Return the [X, Y] coordinate for the center point of the cell that contains the specified text.  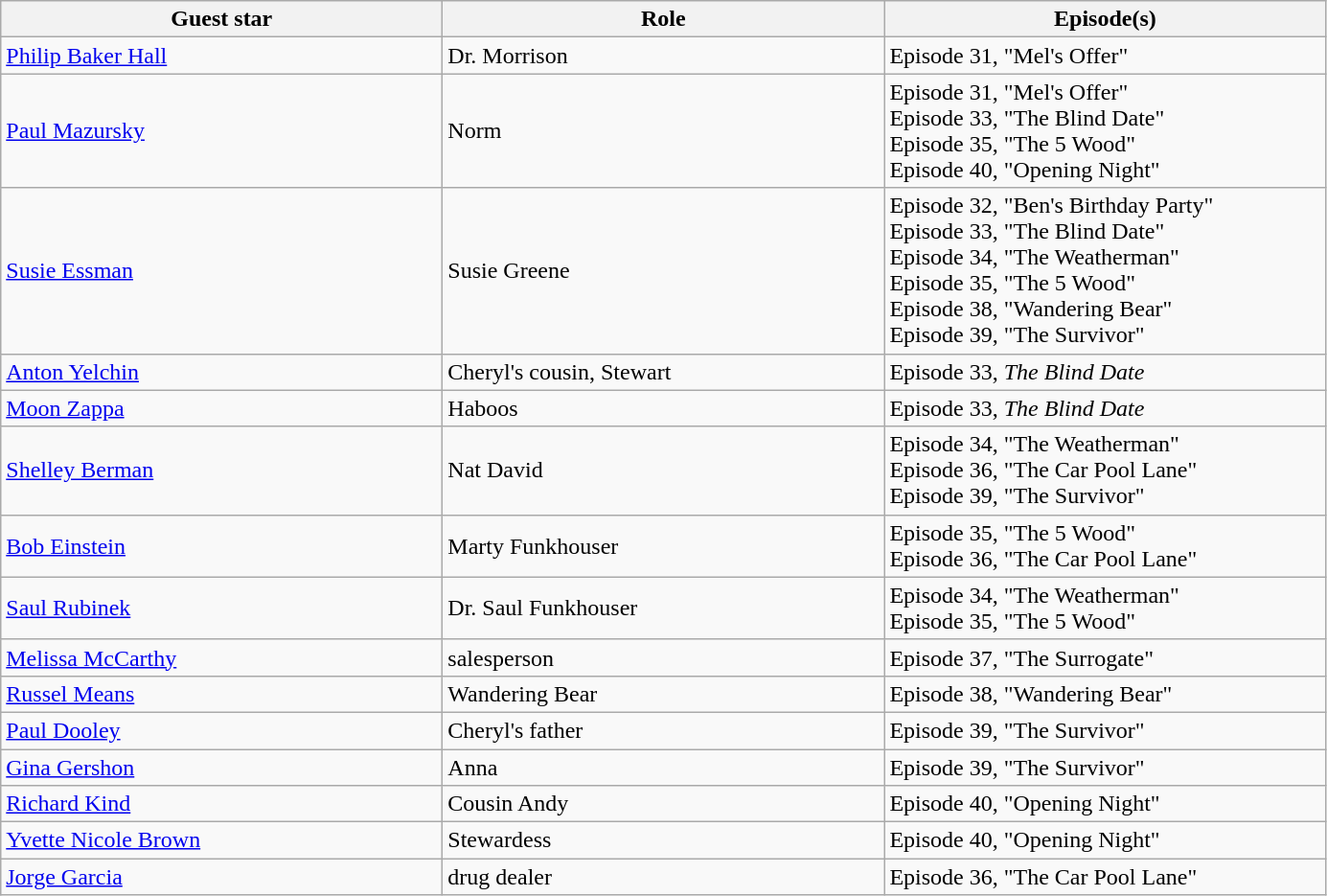
Dr. Morrison [663, 56]
Shelley Berman [222, 471]
Gina Gershon [222, 768]
Melissa McCarthy [222, 657]
Haboos [663, 408]
Moon Zappa [222, 408]
Yvette Nicole Brown [222, 840]
Anton Yelchin [222, 372]
Episode 36, "The Car Pool Lane" [1106, 877]
Episode 34, "The Weatherman"Episode 35, "The 5 Wood" [1106, 608]
Episode 38, "Wandering Bear" [1106, 694]
Episode 35, "The 5 Wood"Episode 36, "The Car Pool Lane" [1106, 546]
Paul Mazursky [222, 130]
Bob Einstein [222, 546]
Cheryl's father [663, 730]
Saul Rubinek [222, 608]
Stewardess [663, 840]
Philip Baker Hall [222, 56]
Dr. Saul Funkhouser [663, 608]
Nat David [663, 471]
Episode 31, "Mel's Offer" [1106, 56]
Jorge Garcia [222, 877]
Episode 34, "The Weatherman"Episode 36, "The Car Pool Lane"Episode 39, "The Survivor" [1106, 471]
Episode(s) [1106, 19]
Susie Essman [222, 270]
Episode 31, "Mel's Offer"Episode 33, "The Blind Date"Episode 35, "The 5 Wood"Episode 40, "Opening Night" [1106, 130]
salesperson [663, 657]
Episode 37, "The Surrogate" [1106, 657]
Cousin Andy [663, 804]
Norm [663, 130]
Role [663, 19]
Russel Means [222, 694]
Richard Kind [222, 804]
Susie Greene [663, 270]
drug dealer [663, 877]
Marty Funkhouser [663, 546]
Cheryl's cousin, Stewart [663, 372]
Guest star [222, 19]
Anna [663, 768]
Paul Dooley [222, 730]
Wandering Bear [663, 694]
